Return the [x, y] coordinate for the center point of the cell that contains the specified text.  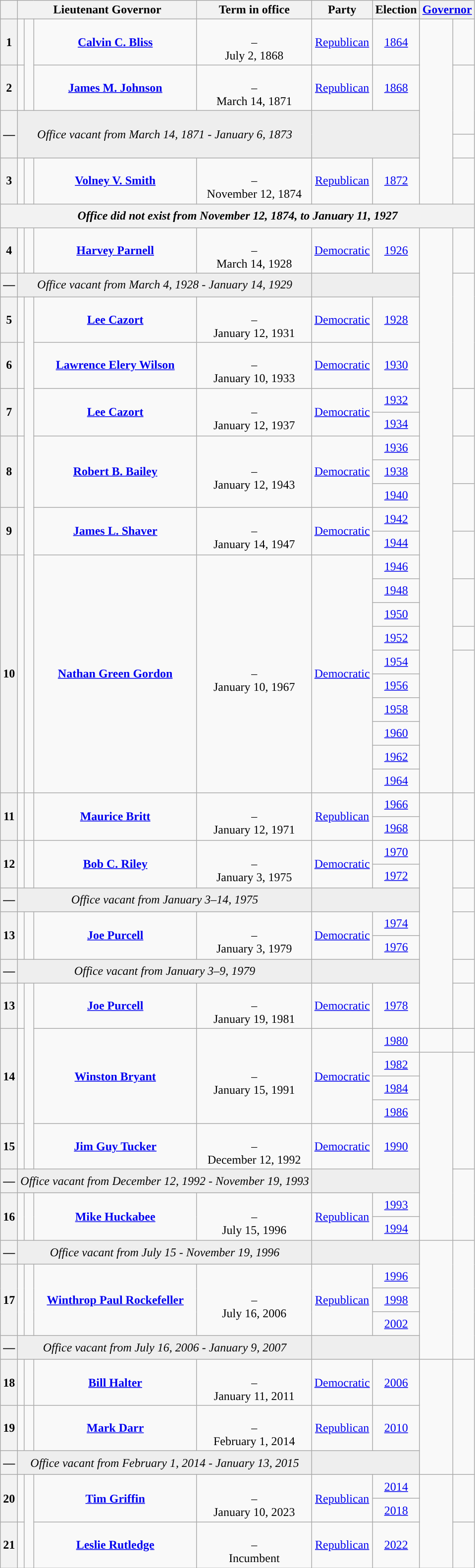
Leslie Rutledge [115, 1545]
1956 [396, 685]
1926 [396, 250]
21 [9, 1545]
Bill Halter [115, 1382]
Office vacant from July 16, 2006 - January 9, 2007 [164, 1347]
–March 14, 1928 [254, 250]
Election [396, 10]
1970 [396, 852]
–January 11, 2011 [254, 1382]
1968 [396, 828]
1938 [396, 471]
1936 [396, 448]
1962 [396, 757]
1982 [396, 1064]
1966 [396, 804]
Winston Bryant [115, 1076]
2018 [396, 1510]
–January 12, 1971 [254, 816]
–November 12, 1874 [254, 181]
Lieutenant Governor [107, 10]
1868 [396, 88]
Winthrop Paul Rockefeller [115, 1300]
1940 [396, 495]
1993 [396, 1205]
Jim Guy Tucker [115, 1146]
6 [9, 365]
–March 14, 1871 [254, 88]
1864 [396, 42]
16 [9, 1217]
1932 [396, 400]
4 [9, 250]
2006 [396, 1382]
James M. Johnson [115, 88]
1986 [396, 1112]
2014 [396, 1486]
18 [9, 1382]
12 [9, 864]
Robert B. Bailey [115, 471]
–January 19, 1981 [254, 1006]
10 [9, 673]
1928 [396, 320]
Term in office [254, 10]
1964 [396, 781]
1954 [396, 662]
1952 [396, 638]
–January 12, 1931 [254, 320]
Harvey Parnell [115, 250]
1976 [396, 947]
1 [9, 42]
1942 [396, 519]
–February 1, 2014 [254, 1428]
1972 [396, 876]
1960 [396, 733]
14 [9, 1076]
8 [9, 471]
Governor [447, 10]
–January 3, 1979 [254, 935]
1934 [396, 424]
–Incumbent [254, 1545]
19 [9, 1428]
Office vacant from July 15 - November 19, 1996 [164, 1252]
–July 2, 1868 [254, 42]
Office vacant from February 1, 2014 - January 13, 2015 [164, 1462]
–January 3, 1975 [254, 864]
1974 [396, 923]
11 [9, 816]
1978 [396, 1006]
Party [342, 10]
1980 [396, 1040]
1872 [396, 181]
2010 [396, 1428]
1958 [396, 709]
Office vacant from March 14, 1871 - January 6, 1873 [164, 134]
1994 [396, 1229]
1984 [396, 1088]
Office vacant from January 3–14, 1975 [164, 899]
–July 15, 1996 [254, 1217]
Calvin C. Bliss [115, 42]
1996 [396, 1276]
15 [9, 1146]
Mark Darr [115, 1428]
Office vacant from March 4, 1928 - January 14, 1929 [164, 285]
Nathan Green Gordon [115, 673]
1950 [396, 614]
9 [9, 531]
1944 [396, 543]
Tim Griffin [115, 1498]
20 [9, 1498]
1948 [396, 590]
–January 12, 1937 [254, 412]
1946 [396, 566]
–January 10, 1967 [254, 673]
2002 [396, 1324]
17 [9, 1300]
2 [9, 88]
–December 12, 1992 [254, 1146]
2022 [396, 1545]
Maurice Britt [115, 816]
5 [9, 320]
Volney V. Smith [115, 181]
1930 [396, 365]
–July 16, 2006 [254, 1300]
–January 12, 1943 [254, 471]
7 [9, 412]
–January 10, 1933 [254, 365]
James L. Shaver [115, 531]
1990 [396, 1146]
Office did not exist from November 12, 1874, to January 11, 1927 [238, 216]
–January 10, 2023 [254, 1498]
–January 15, 1991 [254, 1076]
Lawrence Elery Wilson [115, 365]
Office vacant from January 3–9, 1979 [164, 971]
3 [9, 181]
–January 14, 1947 [254, 531]
Bob C. Riley [115, 864]
Office vacant from December 12, 1992 - November 19, 1993 [164, 1181]
1998 [396, 1300]
Mike Huckabee [115, 1217]
